Return [X, Y] of the center of cell containing provided text 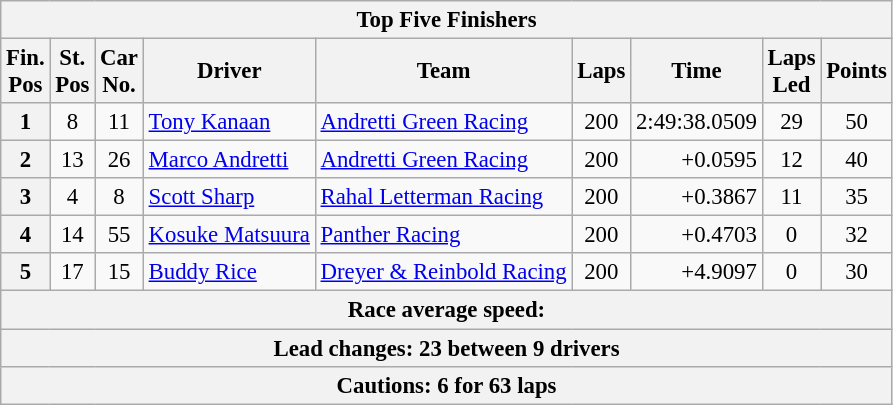
+0.4703 [696, 235]
3 [26, 197]
+0.0595 [696, 160]
Fin.Pos [26, 72]
12 [792, 160]
35 [856, 197]
Points [856, 72]
55 [120, 235]
CarNo. [120, 72]
Dreyer & Reinbold Racing [444, 273]
Rahal Letterman Racing [444, 197]
Top Five Finishers [447, 20]
Panther Racing [444, 235]
30 [856, 273]
Marco Andretti [229, 160]
29 [792, 122]
40 [856, 160]
13 [72, 160]
Race average speed: [447, 310]
15 [120, 273]
Cautions: 6 for 63 laps [447, 385]
Buddy Rice [229, 273]
50 [856, 122]
Kosuke Matsuura [229, 235]
Driver [229, 72]
14 [72, 235]
32 [856, 235]
17 [72, 273]
Time [696, 72]
1 [26, 122]
Lead changes: 23 between 9 drivers [447, 348]
+4.9097 [696, 273]
LapsLed [792, 72]
5 [26, 273]
Laps [602, 72]
+0.3867 [696, 197]
2 [26, 160]
26 [120, 160]
Team [444, 72]
2:49:38.0509 [696, 122]
St.Pos [72, 72]
Scott Sharp [229, 197]
Tony Kanaan [229, 122]
